From the cell containing the given text, extract its center point as (X, Y) coordinate. 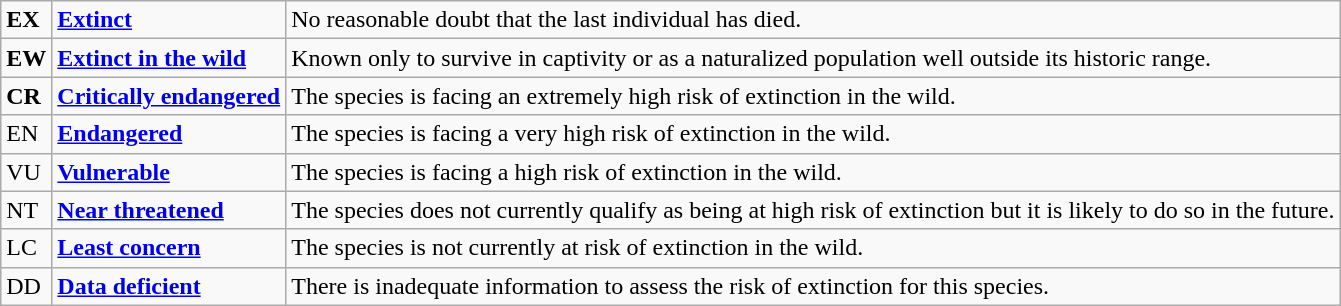
LC (26, 248)
Extinct in the wild (169, 58)
EW (26, 58)
There is inadequate information to assess the risk of extinction for this species. (813, 286)
Extinct (169, 20)
Data deficient (169, 286)
Vulnerable (169, 172)
Known only to survive in captivity or as a naturalized population well outside its historic range. (813, 58)
Near threatened (169, 210)
VU (26, 172)
NT (26, 210)
DD (26, 286)
Critically endangered (169, 96)
The species does not currently qualify as being at high risk of extinction but it is likely to do so in the future. (813, 210)
No reasonable doubt that the last individual has died. (813, 20)
Least concern (169, 248)
EN (26, 134)
The species is facing an extremely high risk of extinction in the wild. (813, 96)
The species is not currently at risk of extinction in the wild. (813, 248)
Endangered (169, 134)
EX (26, 20)
The species is facing a very high risk of extinction in the wild. (813, 134)
The species is facing a high risk of extinction in the wild. (813, 172)
CR (26, 96)
